Provide the (x, y) coordinate of the cell's center where the given text is located.  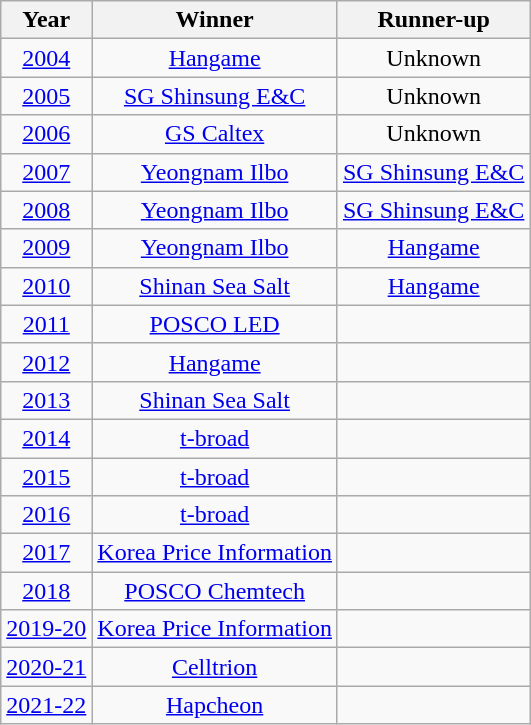
2006 (46, 134)
2010 (46, 286)
Runner-up (433, 20)
POSCO Chemtech (215, 591)
POSCO LED (215, 324)
2004 (46, 58)
2014 (46, 438)
Year (46, 20)
2013 (46, 400)
2019-20 (46, 629)
2016 (46, 515)
2021-22 (46, 705)
2020-21 (46, 667)
GS Caltex (215, 134)
Winner (215, 20)
2017 (46, 553)
2015 (46, 477)
Celltrion (215, 667)
Hapcheon (215, 705)
2005 (46, 96)
2007 (46, 172)
2012 (46, 362)
2018 (46, 591)
2008 (46, 210)
2009 (46, 248)
2011 (46, 324)
